Pinpoint the cell where the given text exists, returning its (x, y) midpoint coordinate. 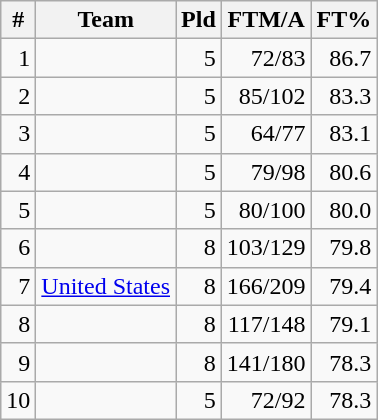
# (18, 20)
85/102 (266, 96)
79/98 (266, 172)
FT% (344, 20)
2 (18, 96)
United States (106, 286)
Team (106, 20)
103/129 (266, 248)
72/83 (266, 58)
10 (18, 400)
1 (18, 58)
141/180 (266, 362)
79.1 (344, 324)
64/77 (266, 134)
4 (18, 172)
79.8 (344, 248)
6 (18, 248)
80.0 (344, 210)
166/209 (266, 286)
80.6 (344, 172)
86.7 (344, 58)
9 (18, 362)
7 (18, 286)
79.4 (344, 286)
FTM/A (266, 20)
Pld (199, 20)
83.1 (344, 134)
72/92 (266, 400)
83.3 (344, 96)
117/148 (266, 324)
3 (18, 134)
80/100 (266, 210)
